Locate the cell with the specified text and output its (X, Y) center coordinate. 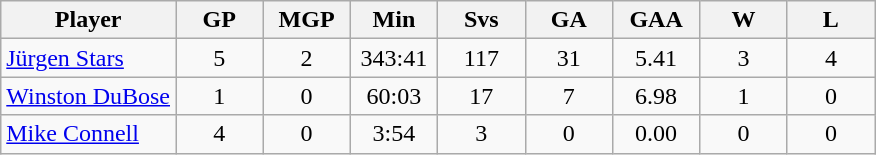
6.98 (656, 96)
Min (394, 20)
117 (482, 58)
Jürgen Stars (88, 58)
60:03 (394, 96)
Player (88, 20)
343:41 (394, 58)
17 (482, 96)
MGP (306, 20)
Mike Connell (88, 134)
5 (220, 58)
31 (568, 58)
5.41 (656, 58)
L (830, 20)
GA (568, 20)
Winston DuBose (88, 96)
3:54 (394, 134)
W (744, 20)
GAA (656, 20)
0.00 (656, 134)
Svs (482, 20)
GP (220, 20)
7 (568, 96)
2 (306, 58)
